Output the (x, y) coordinate of the center of the cell containing the given text.  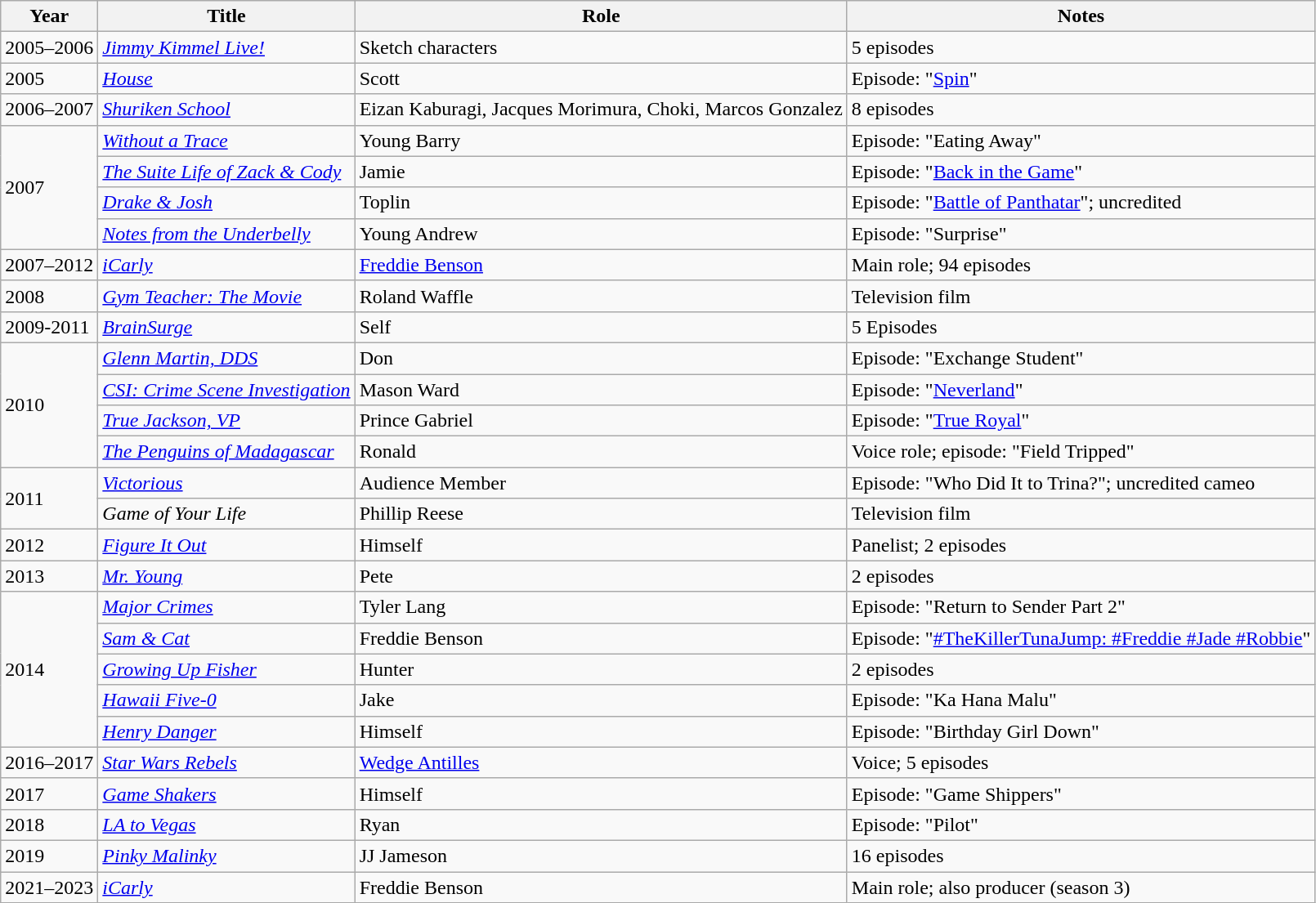
2014 (49, 669)
Self (601, 327)
Young Barry (601, 141)
CSI: Crime Scene Investigation (226, 390)
Toplin (601, 203)
Don (601, 358)
Without a Trace (226, 141)
Game Shakers (226, 793)
Drake & Josh (226, 203)
Notes (1081, 16)
Voice; 5 episodes (1081, 762)
Prince Gabriel (601, 421)
2013 (49, 576)
Role (601, 16)
Episode: "Ka Hana Malu" (1081, 700)
Wedge Antilles (601, 762)
2011 (49, 498)
Sketch characters (601, 47)
5 episodes (1081, 47)
2012 (49, 545)
2016–2017 (49, 762)
Episode: "Birthday Girl Down" (1081, 731)
16 episodes (1081, 856)
Episode: "Spin" (1081, 78)
Episode: "Battle of Panthatar"; uncredited (1081, 203)
BrainSurge (226, 327)
Tyler Lang (601, 607)
Mason Ward (601, 390)
2007–2012 (49, 265)
Young Andrew (601, 234)
2005–2006 (49, 47)
The Penguins of Madagascar (226, 452)
Notes from the Underbelly (226, 234)
Episode: "Pilot" (1081, 825)
Major Crimes (226, 607)
Jake (601, 700)
Title (226, 16)
8 episodes (1081, 110)
Star Wars Rebels (226, 762)
Episode: "Back in the Game" (1081, 172)
Henry Danger (226, 731)
The Suite Life of Zack & Cody (226, 172)
Victorious (226, 483)
2008 (49, 296)
Figure It Out (226, 545)
2018 (49, 825)
2009-2011 (49, 327)
Pete (601, 576)
Glenn Martin, DDS (226, 358)
Shuriken School (226, 110)
Audience Member (601, 483)
Hunter (601, 669)
Episode: "Neverland" (1081, 390)
Pinky Malinky (226, 856)
2006–2007 (49, 110)
Episode: "Who Did It to Trina?"; uncredited cameo (1081, 483)
JJ Jameson (601, 856)
Hawaii Five-0 (226, 700)
LA to Vegas (226, 825)
Voice role; episode: "Field Tripped" (1081, 452)
Jamie (601, 172)
5 Episodes (1081, 327)
Sam & Cat (226, 638)
Phillip Reese (601, 514)
Scott (601, 78)
Episode: "#TheKillerTunaJump: #Freddie #Jade #Robbie" (1081, 638)
Episode: "Surprise" (1081, 234)
2007 (49, 187)
2019 (49, 856)
True Jackson, VP (226, 421)
Game of Your Life (226, 514)
Mr. Young (226, 576)
Eizan Kaburagi, Jacques Morimura, Choki, Marcos Gonzalez (601, 110)
Episode: "Exchange Student" (1081, 358)
Roland Waffle (601, 296)
Ronald (601, 452)
Main role; 94 episodes (1081, 265)
Growing Up Fisher (226, 669)
2017 (49, 793)
2005 (49, 78)
Episode: "Eating Away" (1081, 141)
Gym Teacher: The Movie (226, 296)
Episode: "Return to Sender Part 2" (1081, 607)
Episode: "True Royal" (1081, 421)
2021–2023 (49, 887)
Year (49, 16)
Ryan (601, 825)
Panelist; 2 episodes (1081, 545)
Main role; also producer (season 3) (1081, 887)
Episode: "Game Shippers" (1081, 793)
House (226, 78)
Jimmy Kimmel Live! (226, 47)
2010 (49, 405)
